Locate the cell with the specified text and output its [X, Y] center coordinate. 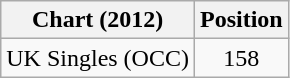
UK Singles (OCC) [98, 58]
Chart (2012) [98, 20]
Position [241, 20]
158 [241, 58]
